Determine the (X, Y) coordinate at the center of the cell enclosing the given text.  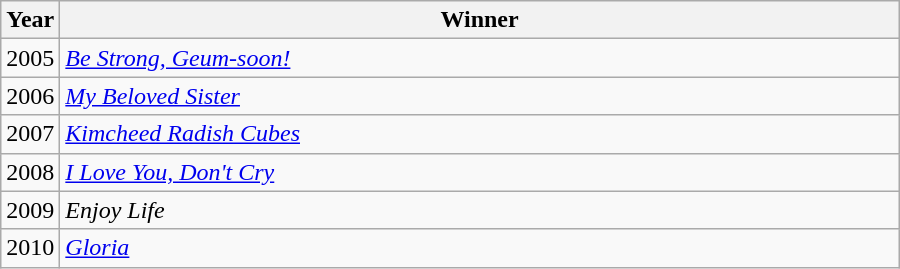
2007 (30, 134)
2006 (30, 96)
Year (30, 20)
Kimcheed Radish Cubes (480, 134)
Be Strong, Geum-soon! (480, 58)
2005 (30, 58)
2010 (30, 248)
My Beloved Sister (480, 96)
Enjoy Life (480, 210)
2009 (30, 210)
Gloria (480, 248)
Winner (480, 20)
I Love You, Don't Cry (480, 172)
2008 (30, 172)
